From the cell containing the given text, extract its center point as (x, y) coordinate. 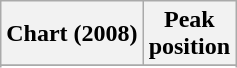
Chart (2008) (72, 34)
Peakposition (189, 34)
